Extract the (X, Y) coordinate from the center of the cell holding the provided text.  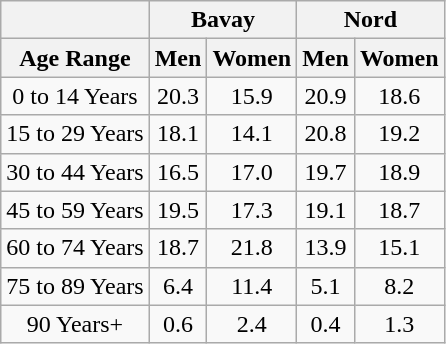
1.3 (399, 324)
60 to 74 Years (75, 248)
13.9 (326, 248)
19.5 (178, 210)
45 to 59 Years (75, 210)
6.4 (178, 286)
15 to 29 Years (75, 134)
19.1 (326, 210)
19.2 (399, 134)
21.8 (252, 248)
15.1 (399, 248)
0 to 14 Years (75, 96)
19.7 (326, 172)
20.9 (326, 96)
20.8 (326, 134)
Nord (370, 20)
0.6 (178, 324)
15.9 (252, 96)
75 to 89 Years (75, 286)
17.0 (252, 172)
30 to 44 Years (75, 172)
2.4 (252, 324)
20.3 (178, 96)
18.6 (399, 96)
Age Range (75, 58)
0.4 (326, 324)
5.1 (326, 286)
11.4 (252, 286)
8.2 (399, 286)
14.1 (252, 134)
17.3 (252, 210)
Bavay (222, 20)
18.9 (399, 172)
16.5 (178, 172)
18.1 (178, 134)
90 Years+ (75, 324)
